Search for the cell housing the specified text and yield its (X, Y) center coordinate. 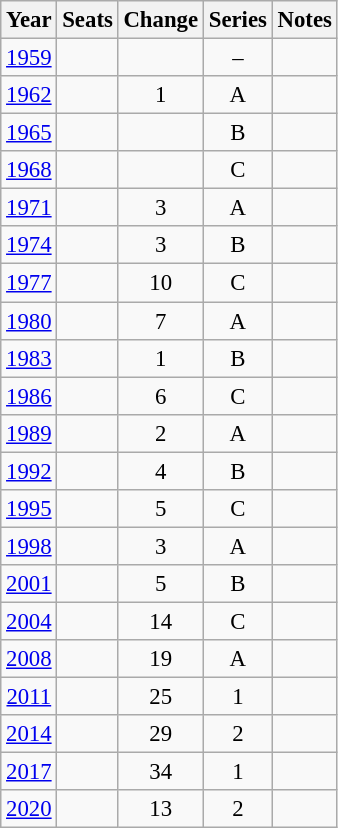
1977 (29, 283)
6 (160, 396)
7 (160, 321)
25 (160, 697)
1986 (29, 396)
1971 (29, 208)
1992 (29, 471)
2017 (29, 772)
1968 (29, 170)
1983 (29, 358)
14 (160, 621)
29 (160, 734)
2020 (29, 809)
34 (160, 772)
Series (238, 20)
2001 (29, 584)
2004 (29, 621)
2011 (29, 697)
1962 (29, 95)
Notes (304, 20)
Year (29, 20)
Change (160, 20)
1995 (29, 509)
Seats (88, 20)
1989 (29, 433)
10 (160, 283)
2014 (29, 734)
– (238, 58)
1965 (29, 133)
1980 (29, 321)
19 (160, 659)
4 (160, 471)
1974 (29, 245)
2008 (29, 659)
1959 (29, 58)
13 (160, 809)
1998 (29, 546)
